Provide the (x, y) coordinate of the cell's center where the given text is located.  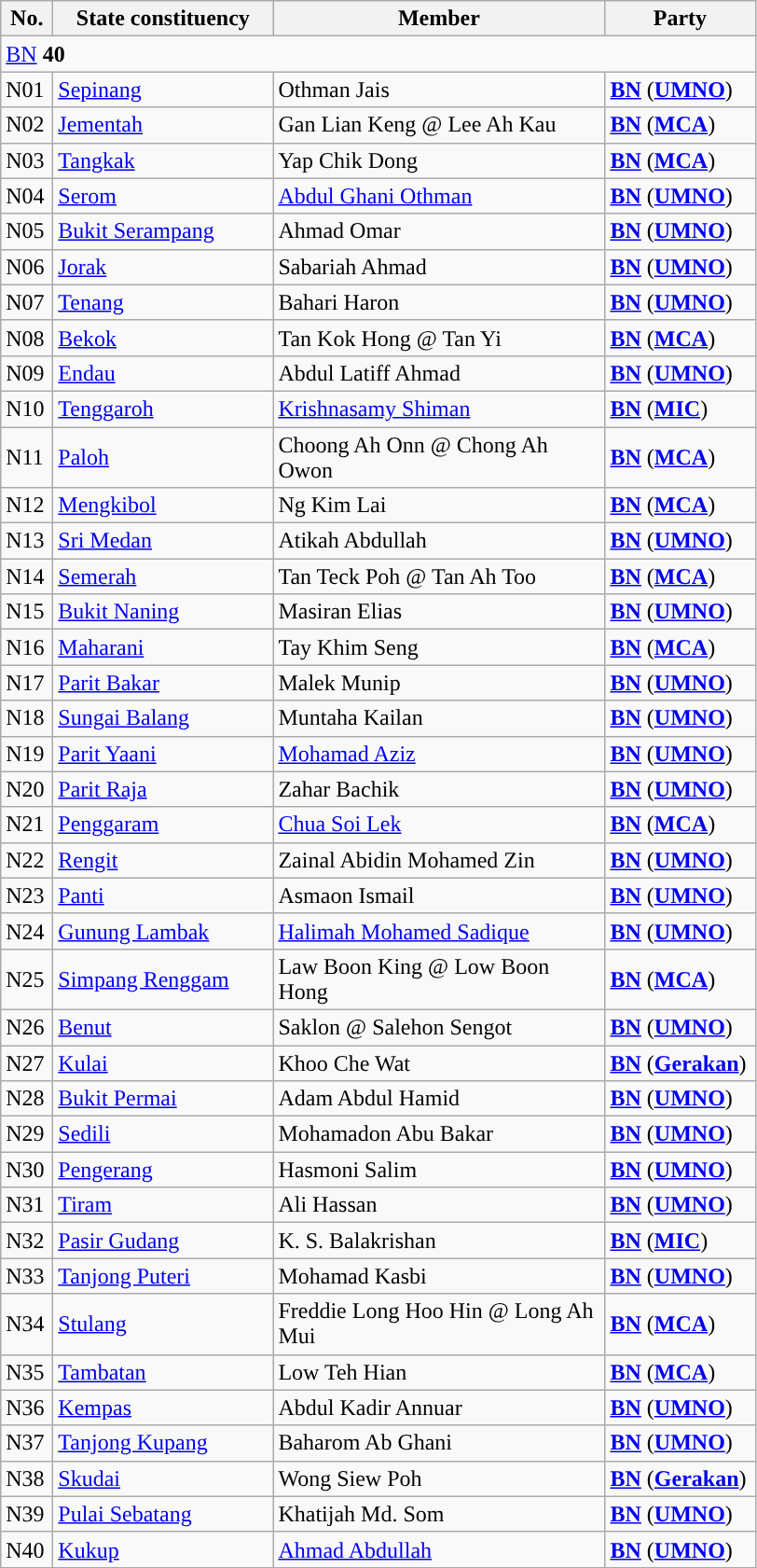
Gan Lian Keng @ Lee Ah Kau (439, 125)
Khoo Che Wat (439, 1062)
Bahari Haron (439, 302)
Ahmad Abdullah (439, 1549)
Bukit Naning (163, 612)
Paloh (163, 457)
N29 (27, 1134)
N06 (27, 267)
N31 (27, 1205)
Parit Raja (163, 789)
Law Boon King @ Low Boon Hong (439, 979)
K. S. Balakrishan (439, 1241)
N33 (27, 1276)
N37 (27, 1443)
Tenang (163, 302)
N12 (27, 506)
N04 (27, 196)
Abdul Kadir Annuar (439, 1408)
Tan Teck Poh @ Tan Ah Too (439, 576)
Tanjong Puteri (163, 1276)
Sri Medan (163, 541)
Member (439, 19)
N21 (27, 825)
Freddie Long Hoo Hin @ Long Ah Mui (439, 1325)
Malek Munip (439, 683)
Bukit Permai (163, 1099)
Party (681, 19)
Simpang Renggam (163, 979)
Serom (163, 196)
N11 (27, 457)
N10 (27, 409)
Khatijah Md. Som (439, 1514)
Tan Kok Hong @ Tan Yi (439, 338)
Semerah (163, 576)
Stulang (163, 1325)
Sabariah Ahmad (439, 267)
N19 (27, 754)
Tambatan (163, 1372)
N26 (27, 1027)
N30 (27, 1170)
Zahar Bachik (439, 789)
N24 (27, 931)
N17 (27, 683)
Tay Khim Seng (439, 647)
N38 (27, 1478)
Mohamadon Abu Bakar (439, 1134)
Endau (163, 373)
Choong Ah Onn @ Chong Ah Owon (439, 457)
N34 (27, 1325)
Tangkak (163, 160)
Abdul Latiff Ahmad (439, 373)
Halimah Mohamed Sadique (439, 931)
Pengerang (163, 1170)
Jorak (163, 267)
Kulai (163, 1062)
N08 (27, 338)
Asmaon Ismail (439, 895)
Krishnasamy Shiman (439, 409)
Rengit (163, 860)
Masiran Elias (439, 612)
Abdul Ghani Othman (439, 196)
Saklon @ Salehon Sengot (439, 1027)
Chua Soi Lek (439, 825)
Mohamad Aziz (439, 754)
Benut (163, 1027)
Bukit Serampang (163, 231)
Zainal Abidin Mohamed Zin (439, 860)
N18 (27, 718)
N16 (27, 647)
Low Teh Hian (439, 1372)
Wong Siew Poh (439, 1478)
Tanjong Kupang (163, 1443)
N25 (27, 979)
Sedili (163, 1134)
N39 (27, 1514)
Atikah Abdullah (439, 541)
N03 (27, 160)
Sepinang (163, 90)
Baharom Ab Ghani (439, 1443)
N32 (27, 1241)
Mengkibol (163, 506)
N35 (27, 1372)
Maharani (163, 647)
N07 (27, 302)
BN 40 (378, 54)
Bekok (163, 338)
Tenggaroh (163, 409)
N09 (27, 373)
Mohamad Kasbi (439, 1276)
Jementah (163, 125)
N01 (27, 90)
Penggaram (163, 825)
Panti (163, 895)
N14 (27, 576)
Pulai Sebatang (163, 1514)
Muntaha Kailan (439, 718)
Ahmad Omar (439, 231)
Pasir Gudang (163, 1241)
N36 (27, 1408)
N22 (27, 860)
N28 (27, 1099)
No. (27, 19)
State constituency (163, 19)
Othman Jais (439, 90)
Adam Abdul Hamid (439, 1099)
N23 (27, 895)
N27 (27, 1062)
Sungai Balang (163, 718)
Tiram (163, 1205)
Parit Bakar (163, 683)
Kempas (163, 1408)
Hasmoni Salim (439, 1170)
Ng Kim Lai (439, 506)
Gunung Lambak (163, 931)
N15 (27, 612)
N20 (27, 789)
Parit Yaani (163, 754)
Yap Chik Dong (439, 160)
N40 (27, 1549)
N13 (27, 541)
Kukup (163, 1549)
Ali Hassan (439, 1205)
Skudai (163, 1478)
N02 (27, 125)
N05 (27, 231)
